Provide the (X, Y) coordinate of the cell's center where the given text is located.  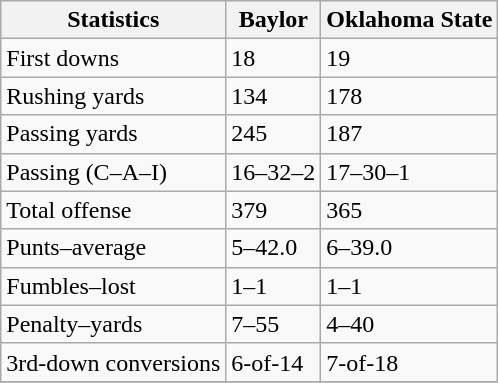
Penalty–yards (114, 324)
Passing (C–A–I) (114, 172)
First downs (114, 58)
Punts–average (114, 248)
187 (410, 134)
365 (410, 210)
7-of-18 (410, 362)
Statistics (114, 20)
245 (274, 134)
Passing yards (114, 134)
7–55 (274, 324)
178 (410, 96)
Baylor (274, 20)
18 (274, 58)
134 (274, 96)
6–39.0 (410, 248)
5–42.0 (274, 248)
3rd-down conversions (114, 362)
4–40 (410, 324)
Fumbles–lost (114, 286)
16–32–2 (274, 172)
379 (274, 210)
19 (410, 58)
6-of-14 (274, 362)
Rushing yards (114, 96)
Oklahoma State (410, 20)
17–30–1 (410, 172)
Total offense (114, 210)
